Locate the cell with the specified text and output its (x, y) center coordinate. 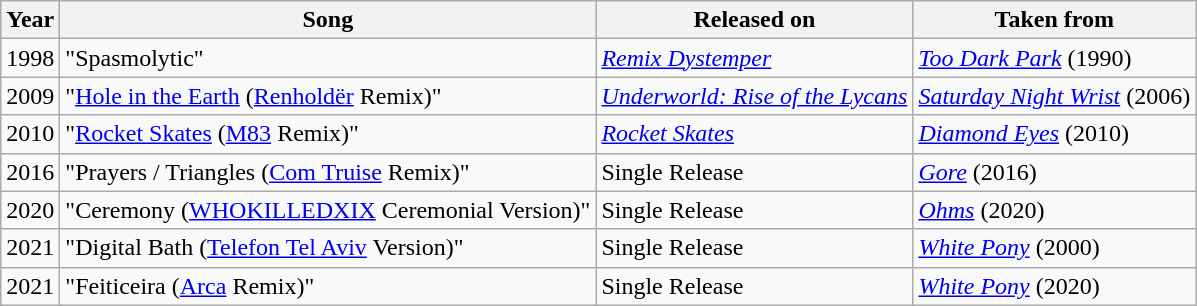
White Pony (2020) (1054, 286)
1998 (30, 58)
Song (328, 20)
"Rocket Skates (M83 Remix)" (328, 134)
2020 (30, 210)
"Feiticeira (Arca Remix)" (328, 286)
"Spasmolytic" (328, 58)
"Ceremony (WHOKILLEDXIX Ceremonial Version)" (328, 210)
"Hole in the Earth (Renholdër Remix)" (328, 96)
"Digital Bath (Telefon Tel Aviv Version)" (328, 248)
Year (30, 20)
2010 (30, 134)
Remix Dystemper (754, 58)
Rocket Skates (754, 134)
Gore (2016) (1054, 172)
Saturday Night Wrist (2006) (1054, 96)
Too Dark Park (1990) (1054, 58)
White Pony (2000) (1054, 248)
Ohms (2020) (1054, 210)
Taken from (1054, 20)
Released on (754, 20)
2009 (30, 96)
"Prayers / Triangles (Com Truise Remix)" (328, 172)
Diamond Eyes (2010) (1054, 134)
Underworld: Rise of the Lycans (754, 96)
2016 (30, 172)
